For the text-containing cell, return its midpoint in (x, y) coordinate format. 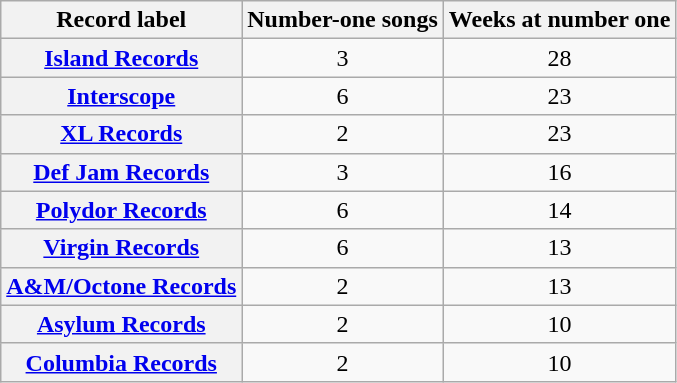
Interscope (122, 96)
Number-one songs (343, 20)
Def Jam Records (122, 172)
Island Records (122, 58)
Columbia Records (122, 362)
Polydor Records (122, 210)
XL Records (122, 134)
28 (560, 58)
Record label (122, 20)
Virgin Records (122, 248)
Asylum Records (122, 324)
16 (560, 172)
A&M/Octone Records (122, 286)
14 (560, 210)
Weeks at number one (560, 20)
